Find where the given text appears and provide that cell's center as (X, Y) coordinate. 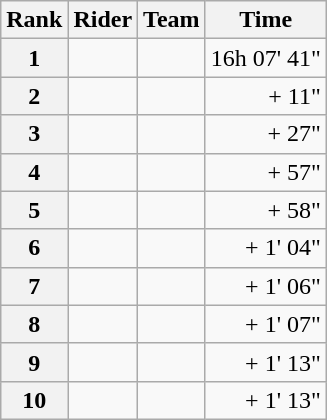
7 (34, 286)
9 (34, 362)
Rider (103, 20)
+ 1' 07" (266, 324)
+ 27" (266, 134)
16h 07' 41" (266, 58)
+ 58" (266, 210)
Rank (34, 20)
4 (34, 172)
Time (266, 20)
+ 1' 06" (266, 286)
3 (34, 134)
10 (34, 400)
1 (34, 58)
+ 11" (266, 96)
2 (34, 96)
Team (172, 20)
8 (34, 324)
5 (34, 210)
+ 57" (266, 172)
6 (34, 248)
+ 1' 04" (266, 248)
